Pinpoint the cell where the given text exists, returning its [X, Y] midpoint coordinate. 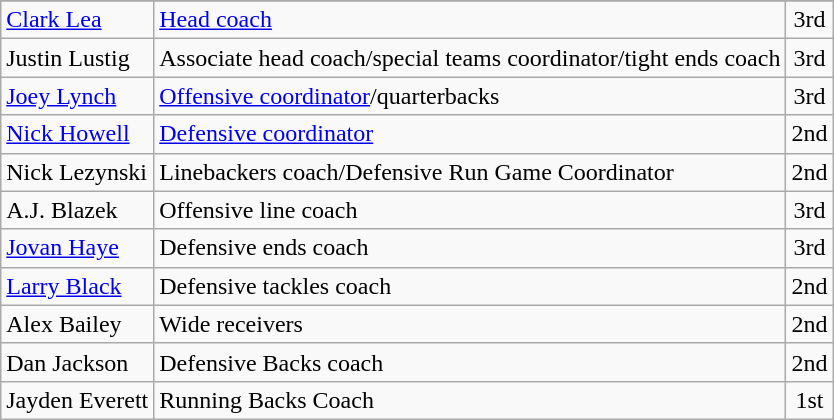
Head coach [470, 20]
Offensive line coach [470, 210]
Clark Lea [78, 20]
Larry Black [78, 286]
Jayden Everett [78, 400]
Defensive coordinator [470, 134]
1st [810, 400]
Alex Bailey [78, 324]
Joey Lynch [78, 96]
Offensive coordinator/quarterbacks [470, 96]
A.J. Blazek [78, 210]
Defensive Backs coach [470, 362]
Nick Howell [78, 134]
Jovan Haye [78, 248]
Nick Lezynski [78, 172]
Dan Jackson [78, 362]
Defensive ends coach [470, 248]
Associate head coach/special teams coordinator/tight ends coach [470, 58]
Running Backs Coach [470, 400]
Wide receivers [470, 324]
Justin Lustig [78, 58]
Linebackers coach/Defensive Run Game Coordinator [470, 172]
Defensive tackles coach [470, 286]
